Locate the cell with the specified text and output its [X, Y] center coordinate. 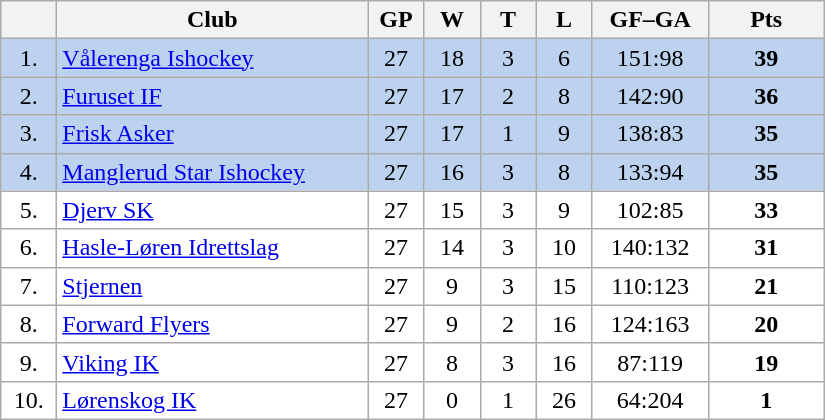
64:204 [650, 400]
Furuset IF [212, 96]
Frisk Asker [212, 134]
Manglerud Star Ishockey [212, 172]
1. [29, 58]
2. [29, 96]
110:123 [650, 286]
Stjernen [212, 286]
14 [452, 248]
10. [29, 400]
W [452, 20]
18 [452, 58]
9. [29, 362]
151:98 [650, 58]
0 [452, 400]
4. [29, 172]
3. [29, 134]
6 [564, 58]
133:94 [650, 172]
Pts [766, 20]
10 [564, 248]
Vålerenga Ishockey [212, 58]
8. [29, 324]
L [564, 20]
T [508, 20]
138:83 [650, 134]
7. [29, 286]
140:132 [650, 248]
102:85 [650, 210]
36 [766, 96]
Club [212, 20]
20 [766, 324]
5. [29, 210]
6. [29, 248]
GP [396, 20]
21 [766, 286]
GF–GA [650, 20]
87:119 [650, 362]
Djerv SK [212, 210]
31 [766, 248]
33 [766, 210]
Forward Flyers [212, 324]
39 [766, 58]
Lørenskog IK [212, 400]
26 [564, 400]
Viking IK [212, 362]
Hasle-Løren Idrettslag [212, 248]
124:163 [650, 324]
142:90 [650, 96]
19 [766, 362]
